For the text-containing cell, return its midpoint in (X, Y) coordinate format. 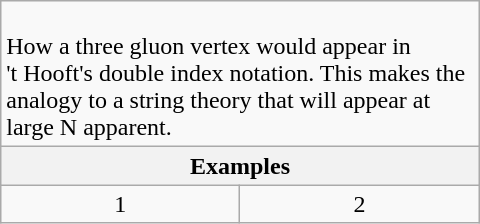
2 (360, 204)
Examples (240, 166)
1 (120, 204)
